Scan for the cell matching the given text and deliver its [x, y] coordinate at center. 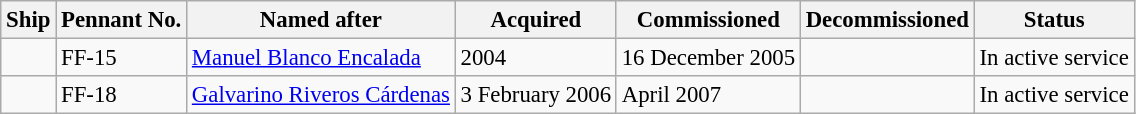
April 2007 [708, 95]
Commissioned [708, 20]
FF-18 [122, 95]
16 December 2005 [708, 58]
Ship [28, 20]
Named after [322, 20]
FF-15 [122, 58]
3 February 2006 [536, 95]
Pennant No. [122, 20]
2004 [536, 58]
Manuel Blanco Encalada [322, 58]
Status [1054, 20]
Galvarino Riveros Cárdenas [322, 95]
Acquired [536, 20]
Decommissioned [887, 20]
